Find where the given text appears and provide that cell's center as (X, Y) coordinate. 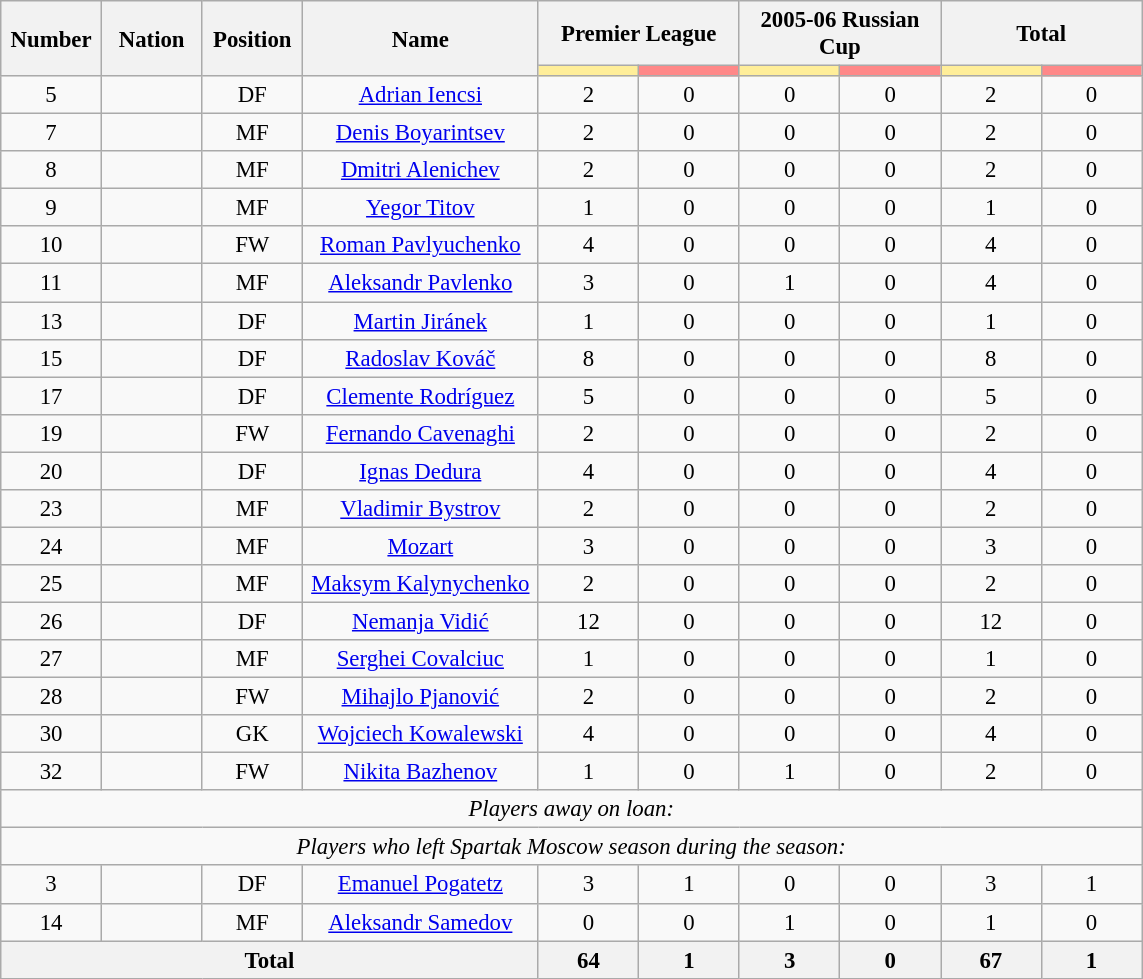
14 (52, 922)
19 (52, 433)
15 (52, 358)
30 (52, 734)
Wojciech Kowalewski (421, 734)
Dmitri Alenichev (421, 170)
Mihajlo Pjanović (421, 697)
Denis Boyarintsev (421, 133)
27 (52, 659)
25 (52, 584)
28 (52, 697)
24 (52, 546)
Emanuel Pogatetz (421, 885)
17 (52, 396)
Clemente Rodríguez (421, 396)
Maksym Kalynychenko (421, 584)
Adrian Iencsi (421, 95)
23 (52, 509)
Radoslav Kováč (421, 358)
9 (52, 208)
Roman Pavlyuchenko (421, 245)
64 (588, 960)
Nemanja Vidić (421, 621)
Premier League (638, 34)
Ignas Dedura (421, 471)
Nation (152, 38)
Number (52, 38)
10 (52, 245)
20 (52, 471)
Yegor Titov (421, 208)
Nikita Bazhenov (421, 772)
67 (990, 960)
Name (421, 38)
32 (52, 772)
Vladimir Bystrov (421, 509)
7 (52, 133)
13 (52, 321)
Fernando Cavenaghi (421, 433)
Players who left Spartak Moscow season during the season: (572, 847)
GK (252, 734)
Position (252, 38)
Martin Jiránek (421, 321)
Aleksandr Pavlenko (421, 283)
26 (52, 621)
Mozart (421, 546)
2005-06 Russian Cup (840, 34)
Aleksandr Samedov (421, 922)
11 (52, 283)
Serghei Covalciuc (421, 659)
Players away on loan: (572, 809)
